From the cell containing the given text, extract its center point as [x, y] coordinate. 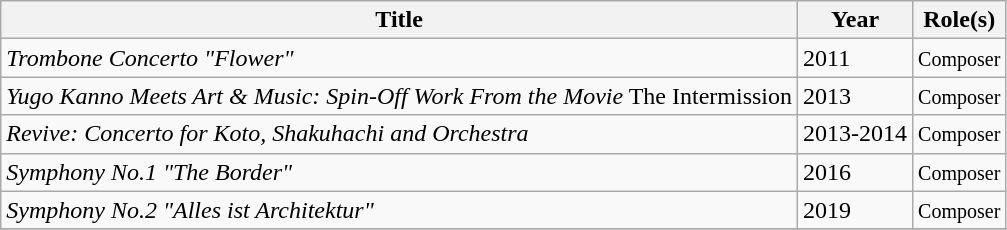
2013-2014 [856, 134]
2013 [856, 96]
2019 [856, 210]
Title [400, 20]
Symphony No.1 "The Border" [400, 172]
2016 [856, 172]
Revive: Concerto for Koto, Shakuhachi and Orchestra [400, 134]
2011 [856, 58]
Symphony No.2 "Alles ist Architektur" [400, 210]
Year [856, 20]
Trombone Concerto "Flower" [400, 58]
Yugo Kanno Meets Art & Music: Spin-Off Work From the Movie The Intermission [400, 96]
Role(s) [960, 20]
